Scan for the cell matching the given text and deliver its (x, y) coordinate at center. 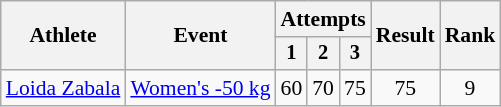
9 (470, 88)
2 (323, 54)
Result (406, 36)
Loida Zabala (64, 88)
70 (323, 88)
Event (200, 36)
Attempts (324, 19)
Rank (470, 36)
1 (292, 54)
60 (292, 88)
Athlete (64, 36)
Women's -50 kg (200, 88)
3 (355, 54)
